Determine the [X, Y] coordinate at the center of the cell enclosing the given text.  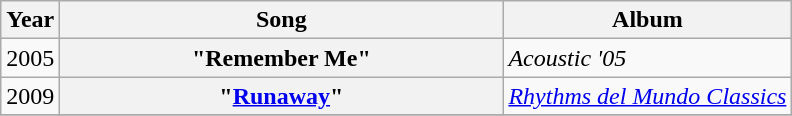
Year [30, 20]
2009 [30, 96]
Acoustic '05 [648, 58]
2005 [30, 58]
Album [648, 20]
"Runaway" [282, 96]
Song [282, 20]
"Remember Me" [282, 58]
Rhythms del Mundo Classics [648, 96]
